Return the [x, y] coordinate for the center point of the cell that contains the specified text.  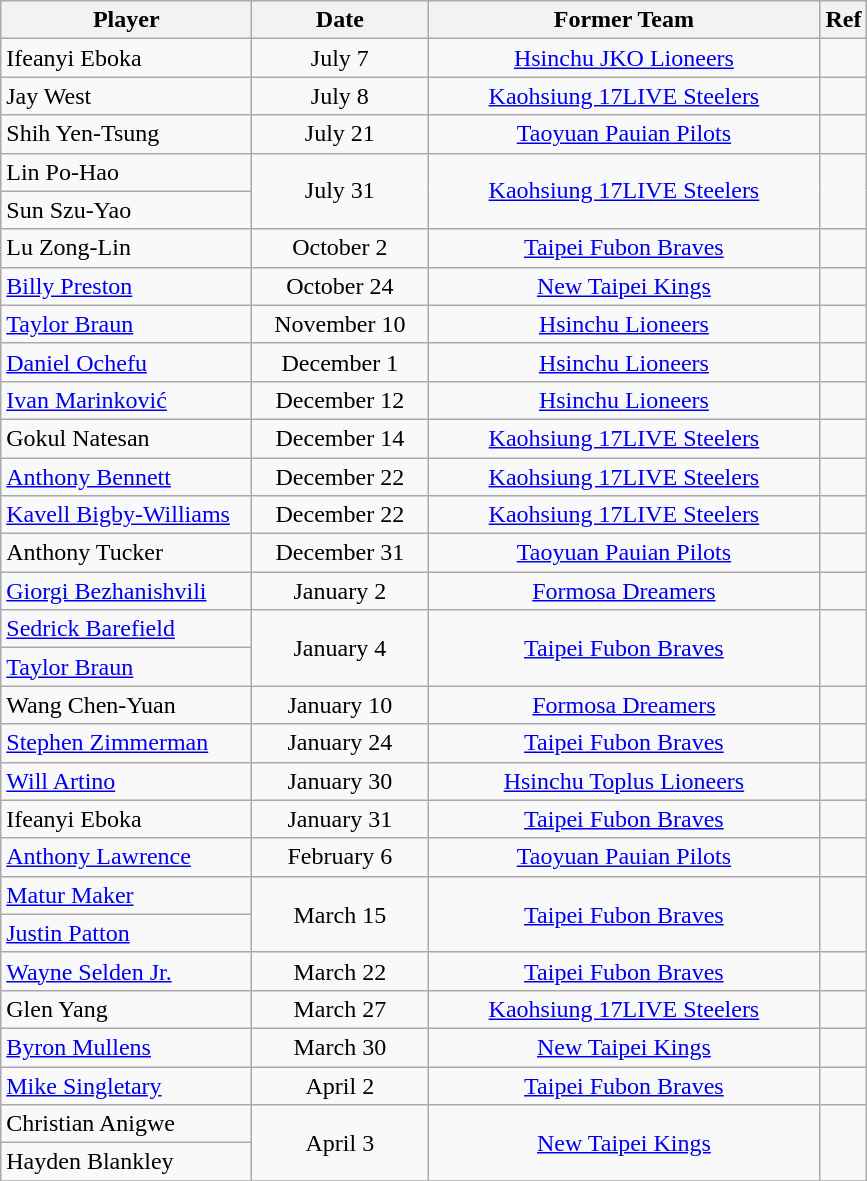
January 10 [340, 705]
April 2 [340, 1085]
Anthony Bennett [126, 477]
Stephen Zimmerman [126, 743]
March 15 [340, 914]
December 1 [340, 362]
Wang Chen-Yuan [126, 705]
December 31 [340, 553]
Player [126, 20]
Jay West [126, 96]
July 31 [340, 191]
October 24 [340, 286]
Justin Patton [126, 933]
Wayne Selden Jr. [126, 971]
Gokul Natesan [126, 438]
Daniel Ochefu [126, 362]
Mike Singletary [126, 1085]
Byron Mullens [126, 1047]
Matur Maker [126, 895]
February 6 [340, 857]
October 2 [340, 248]
Lu Zong-Lin [126, 248]
January 31 [340, 819]
March 22 [340, 971]
March 27 [340, 1009]
January 30 [340, 781]
Hsinchu Toplus Lioneers [624, 781]
Glen Yang [126, 1009]
Sedrick Barefield [126, 629]
Christian Anigwe [126, 1124]
December 12 [340, 400]
July 8 [340, 96]
Shih Yen-Tsung [126, 134]
December 14 [340, 438]
January 24 [340, 743]
Sun Szu-Yao [126, 210]
January 2 [340, 591]
November 10 [340, 324]
Anthony Tucker [126, 553]
July 21 [340, 134]
March 30 [340, 1047]
April 3 [340, 1143]
Lin Po-Hao [126, 172]
July 7 [340, 58]
Billy Preston [126, 286]
Ivan Marinković [126, 400]
Former Team [624, 20]
January 4 [340, 648]
Giorgi Bezhanishvili [126, 591]
Date [340, 20]
Hayden Blankley [126, 1162]
Hsinchu JKO Lioneers [624, 58]
Kavell Bigby-Williams [126, 515]
Will Artino [126, 781]
Anthony Lawrence [126, 857]
Ref [844, 20]
